Output the (X, Y) coordinate of the center of the cell containing the given text.  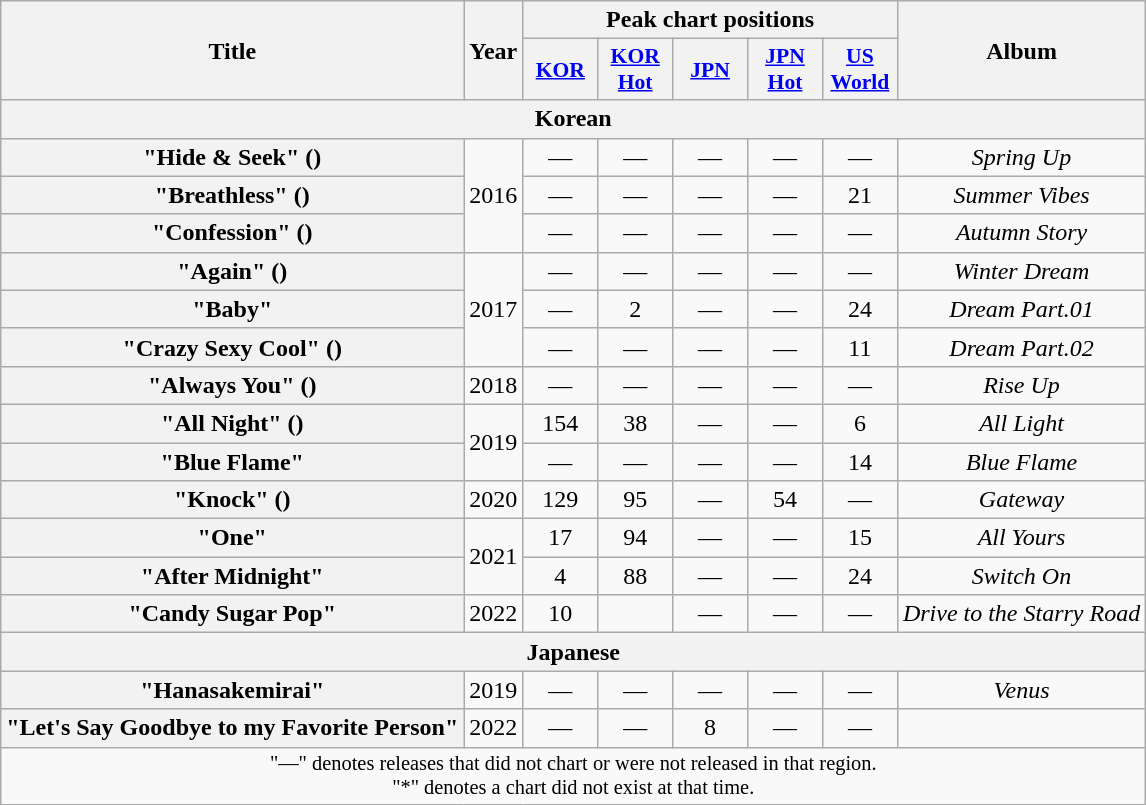
2018 (494, 385)
Korean (574, 119)
"Crazy Sexy Cool" () (232, 347)
USWorld (860, 70)
Gateway (1021, 500)
Rise Up (1021, 385)
21 (860, 195)
"Blue Flame" (232, 461)
Summer Vibes (1021, 195)
129 (560, 500)
Switch On (1021, 576)
JPN (710, 70)
All Light (1021, 423)
2021 (494, 557)
8 (710, 728)
JPNHot (786, 70)
All Yours (1021, 538)
"After Midnight" (232, 576)
KORHot (636, 70)
54 (786, 500)
"Baby" (232, 309)
38 (636, 423)
Year (494, 50)
88 (636, 576)
Winter Dream (1021, 271)
95 (636, 500)
11 (860, 347)
Drive to the Starry Road (1021, 614)
"Let's Say Goodbye to my Favorite Person" (232, 728)
Autumn Story (1021, 233)
"Hide & Seek" () (232, 157)
154 (560, 423)
2016 (494, 195)
Dream Part.01 (1021, 309)
2 (636, 309)
"Confession" () (232, 233)
10 (560, 614)
Spring Up (1021, 157)
"Knock" () (232, 500)
"One" (232, 538)
17 (560, 538)
15 (860, 538)
"—" denotes releases that did not chart or were not released in that region."*" denotes a chart did not exist at that time. (574, 776)
Album (1021, 50)
Title (232, 50)
Blue Flame (1021, 461)
Peak chart positions (710, 20)
"Again" () (232, 271)
2017 (494, 309)
Dream Part.02 (1021, 347)
4 (560, 576)
"All Night" () (232, 423)
"Candy Sugar Pop" (232, 614)
6 (860, 423)
94 (636, 538)
"Hanasakemirai" (232, 690)
2020 (494, 500)
"Breathless" () (232, 195)
KOR (560, 70)
14 (860, 461)
Venus (1021, 690)
Japanese (574, 652)
"Always You" () (232, 385)
